Find where the given text appears and provide that cell's center as [X, Y] coordinate. 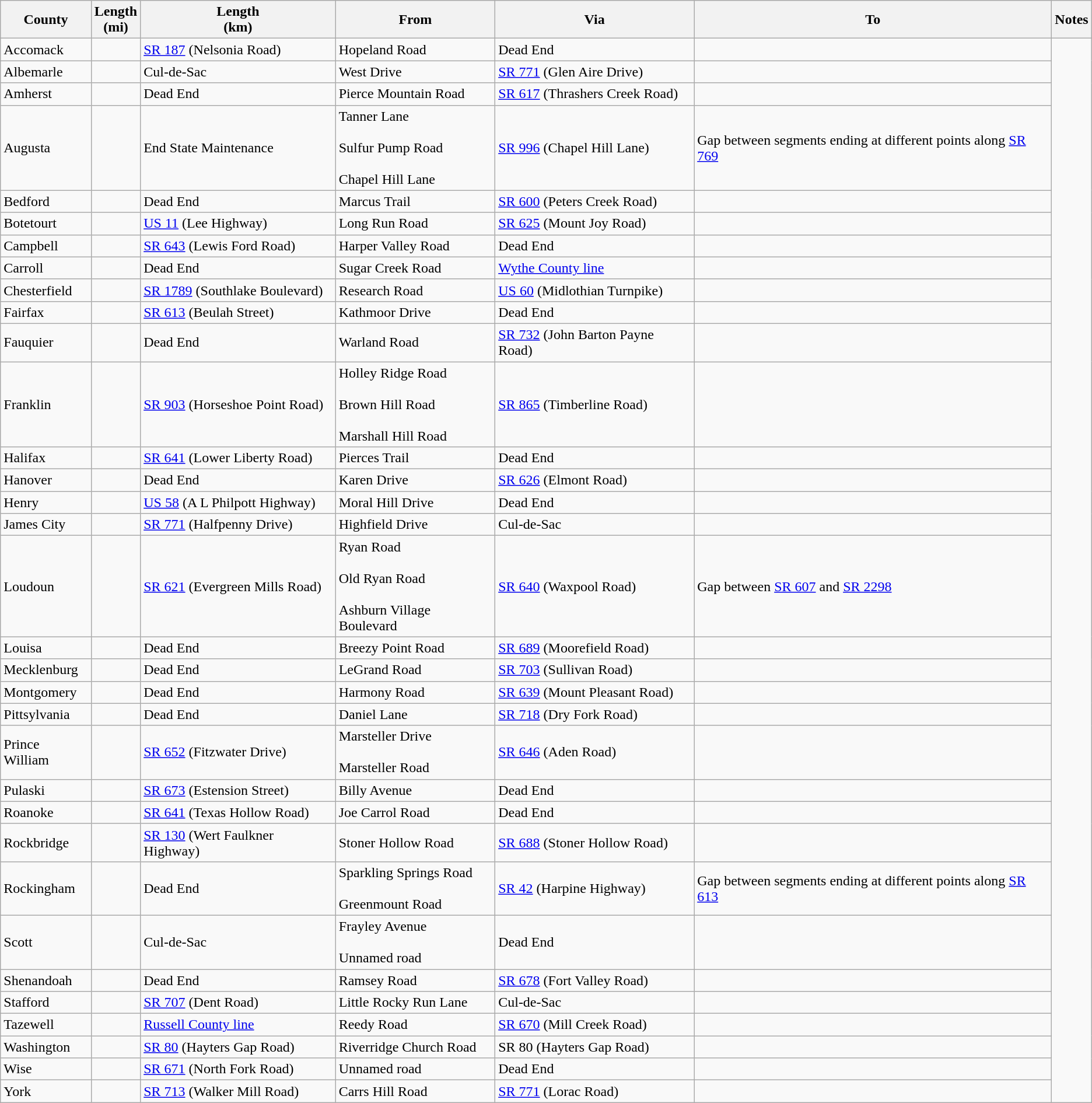
SR 903 (Horseshoe Point Road) [238, 404]
SR 771 (Glen Aire Drive) [595, 72]
Wise [46, 1069]
SR 671 (North Fork Road) [238, 1069]
Halifax [46, 458]
SR 673 (Estension Street) [238, 790]
Henry [46, 502]
Tazewell [46, 1025]
Gap between segments ending at different points along SR 769 [873, 148]
Wythe County line [595, 268]
Franklin [46, 404]
Research Road [415, 290]
Rockingham [46, 888]
Length(mi) [116, 20]
US 58 (A L Philpott Highway) [238, 502]
Tanner LaneSulfur Pump RoadChapel Hill Lane [415, 148]
SR 865 (Timberline Road) [595, 404]
SR 626 (Elmont Road) [595, 480]
Louisa [46, 648]
Albemarle [46, 72]
Bedford [46, 201]
Ryan RoadOld Ryan RoadAshburn Village Boulevard [415, 586]
Augusta [46, 148]
Long Run Road [415, 224]
Ramsey Road [415, 980]
Campbell [46, 246]
Fairfax [46, 312]
Frayley AvenueUnnamed road [415, 942]
Holley Ridge RoadBrown Hill RoadMarshall Hill Road [415, 404]
SR 42 (Harpine Highway) [595, 888]
SR 689 (Moorefield Road) [595, 648]
SR 641 (Texas Hollow Road) [238, 812]
End State Maintenance [238, 148]
Pierce Mountain Road [415, 94]
SR 625 (Mount Joy Road) [595, 224]
SR 1789 (Southlake Boulevard) [238, 290]
Washington [46, 1047]
County [46, 20]
Mecklenburg [46, 670]
Pierces Trail [415, 458]
Sparkling Springs RoadGreenmount Road [415, 888]
SR 771 (Halfpenny Drive) [238, 525]
SR 613 (Beulah Street) [238, 312]
Montgomery [46, 692]
Breezy Point Road [415, 648]
SR 678 (Fort Valley Road) [595, 980]
Marsteller DriveMarsteller Road [415, 752]
Carrs Hill Road [415, 1091]
Length(km) [238, 20]
Moral Hill Drive [415, 502]
Gap between SR 607 and SR 2298 [873, 586]
Daniel Lane [415, 714]
SR 643 (Lewis Ford Road) [238, 246]
SR 617 (Thrashers Creek Road) [595, 94]
Accomack [46, 50]
Highfield Drive [415, 525]
Stafford [46, 1003]
SR 703 (Sullivan Road) [595, 670]
Marcus Trail [415, 201]
SR 640 (Waxpool Road) [595, 586]
SR 771 (Lorac Road) [595, 1091]
Shenandoah [46, 980]
SR 670 (Mill Creek Road) [595, 1025]
SR 996 (Chapel Hill Lane) [595, 148]
Unnamed road [415, 1069]
US 11 (Lee Highway) [238, 224]
From [415, 20]
SR 688 (Stoner Hollow Road) [595, 843]
West Drive [415, 72]
SR 641 (Lower Liberty Road) [238, 458]
SR 646 (Aden Road) [595, 752]
Russell County line [238, 1025]
SR 600 (Peters Creek Road) [595, 201]
James City [46, 525]
SR 130 (Wert Faulkner Highway) [238, 843]
Warland Road [415, 342]
SR 621 (Evergreen Mills Road) [238, 586]
LeGrand Road [415, 670]
Kathmoor Drive [415, 312]
Harmony Road [415, 692]
Sugar Creek Road [415, 268]
York [46, 1091]
Billy Avenue [415, 790]
Carroll [46, 268]
SR 707 (Dent Road) [238, 1003]
Hopeland Road [415, 50]
Roanoke [46, 812]
Chesterfield [46, 290]
Amherst [46, 94]
Scott [46, 942]
SR 639 (Mount Pleasant Road) [595, 692]
Stoner Hollow Road [415, 843]
Riverridge Church Road [415, 1047]
Loudoun [46, 586]
Joe Carrol Road [415, 812]
Karen Drive [415, 480]
Rockbridge [46, 843]
To [873, 20]
Via [595, 20]
Pittsylvania [46, 714]
SR 713 (Walker Mill Road) [238, 1091]
SR 718 (Dry Fork Road) [595, 714]
Pulaski [46, 790]
SR 732 (John Barton Payne Road) [595, 342]
US 60 (Midlothian Turnpike) [595, 290]
Botetourt [46, 224]
SR 652 (Fitzwater Drive) [238, 752]
Gap between segments ending at different points along SR 613 [873, 888]
Hanover [46, 480]
Reedy Road [415, 1025]
Harper Valley Road [415, 246]
SR 187 (Nelsonia Road) [238, 50]
Fauquier [46, 342]
Notes [1072, 20]
Prince William [46, 752]
Little Rocky Run Lane [415, 1003]
